Return (X, Y) of the center of cell containing provided text 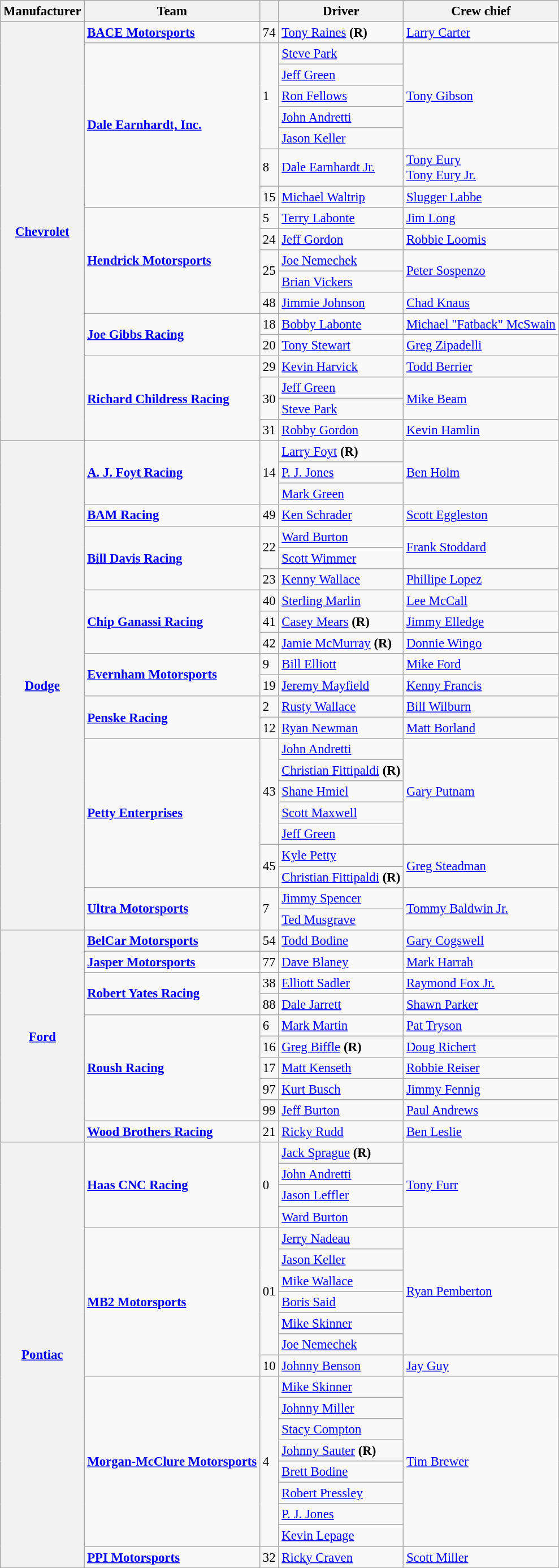
16 (269, 1047)
Kenny Wallace (341, 579)
Dale Earnhardt Jr. (341, 167)
Todd Berrier (482, 366)
Evernham Motorsports (172, 675)
Robby Gordon (341, 430)
45 (269, 866)
Rusty Wallace (341, 707)
49 (269, 516)
Robert Yates Racing (172, 994)
BAM Racing (172, 516)
Gary Cogswell (482, 940)
Jasper Motorsports (172, 962)
Jimmy Spencer (341, 898)
42 (269, 643)
Mark Martin (341, 1026)
Kevin Harvick (341, 366)
Ricky Rudd (341, 1132)
Kyle Petty (341, 856)
PPI Motorsports (172, 1557)
Ryan Pemberton (482, 1291)
21 (269, 1132)
99 (269, 1111)
Greg Biffle (R) (341, 1047)
Brian Vickers (341, 282)
Ultra Motorsports (172, 908)
Robbie Loomis (482, 239)
Ryan Newman (341, 728)
22 (269, 547)
Paul Andrews (482, 1111)
Donnie Wingo (482, 643)
A. J. Foyt Racing (172, 473)
19 (269, 685)
Kevin Lepage (341, 1536)
Petty Enterprises (172, 813)
Greg Steadman (482, 866)
Tony Eury Tony Eury Jr. (482, 167)
32 (269, 1557)
Dodge (42, 685)
Haas CNC Racing (172, 1185)
8 (269, 167)
Gary Putnam (482, 792)
Jason Leffler (341, 1196)
Doug Richert (482, 1047)
Pontiac (42, 1355)
Casey Mears (R) (341, 622)
40 (269, 601)
88 (269, 1004)
Pat Tryson (482, 1026)
Mike Ford (482, 664)
BelCar Motorsports (172, 940)
Morgan-McClure Motorsports (172, 1461)
74 (269, 33)
Johnny Miller (341, 1409)
Larry Carter (482, 33)
Ken Schrader (341, 516)
Manufacturer (42, 11)
Scott Wimmer (341, 558)
Elliott Sadler (341, 983)
Scott Eggleston (482, 516)
Dale Jarrett (341, 1004)
7 (269, 908)
Chevrolet (42, 232)
Johnny Sauter (R) (341, 1451)
Jack Sprague (R) (341, 1153)
Ricky Craven (341, 1557)
Ben Leslie (482, 1132)
Scott Maxwell (341, 813)
Greg Zipadelli (482, 345)
Jamie McMurray (R) (341, 643)
Wood Brothers Racing (172, 1132)
0 (269, 1185)
Kevin Hamlin (482, 430)
Jimmy Elledge (482, 622)
Brett Bodine (341, 1472)
Robert Pressley (341, 1493)
2 (269, 707)
6 (269, 1026)
Matt Kenseth (341, 1068)
12 (269, 728)
Bill Davis Racing (172, 558)
Jeff Gordon (341, 239)
Mark Harrah (482, 962)
01 (269, 1291)
Michael "Fatback" McSwain (482, 324)
Michael Waltrip (341, 197)
Johnny Benson (341, 1366)
17 (269, 1068)
Robbie Reiser (482, 1068)
Boris Said (341, 1302)
29 (269, 366)
5 (269, 218)
18 (269, 324)
Todd Bodine (341, 940)
Mike Wallace (341, 1281)
Tony Raines (R) (341, 33)
Chad Knaus (482, 303)
Joe Gibbs Racing (172, 335)
Tony Gibson (482, 96)
Ron Fellows (341, 96)
Sterling Marlin (341, 601)
Phillipe Lopez (482, 579)
31 (269, 430)
Lee McCall (482, 601)
Matt Borland (482, 728)
Jeff Burton (341, 1111)
Shane Hmiel (341, 792)
Driver (341, 11)
Bill Wilburn (482, 707)
Bill Elliott (341, 664)
Jerry Nadeau (341, 1238)
Stacy Compton (341, 1429)
Dale Earnhardt, Inc. (172, 125)
Roush Racing (172, 1068)
Peter Sospenzo (482, 270)
Scott Miller (482, 1557)
Jeremy Mayfield (341, 685)
Richard Childress Racing (172, 398)
Ford (42, 1036)
43 (269, 792)
MB2 Motorsports (172, 1302)
14 (269, 473)
97 (269, 1090)
Tim Brewer (482, 1461)
38 (269, 983)
48 (269, 303)
25 (269, 270)
Raymond Fox Jr. (482, 983)
24 (269, 239)
Kenny Francis (482, 685)
Tony Stewart (341, 345)
Slugger Labbe (482, 197)
BACE Motorsports (172, 33)
10 (269, 1366)
Terry Labonte (341, 218)
Crew chief (482, 11)
Bobby Labonte (341, 324)
Larry Foyt (R) (341, 452)
Dave Blaney (341, 962)
30 (269, 398)
Chip Ganassi Racing (172, 622)
54 (269, 940)
Jimmy Fennig (482, 1090)
1 (269, 96)
41 (269, 622)
Penske Racing (172, 717)
Tony Furr (482, 1185)
Ted Musgrave (341, 919)
9 (269, 664)
77 (269, 962)
Mark Green (341, 494)
Tommy Baldwin Jr. (482, 908)
Mike Beam (482, 398)
Team (172, 11)
4 (269, 1461)
Shawn Parker (482, 1004)
Ben Holm (482, 473)
Kurt Busch (341, 1090)
15 (269, 197)
Jimmie Johnson (341, 303)
23 (269, 579)
Hendrick Motorsports (172, 260)
Jay Guy (482, 1366)
20 (269, 345)
Frank Stoddard (482, 547)
Jim Long (482, 218)
